Extract the (X, Y) coordinate from the center of the cell holding the provided text.  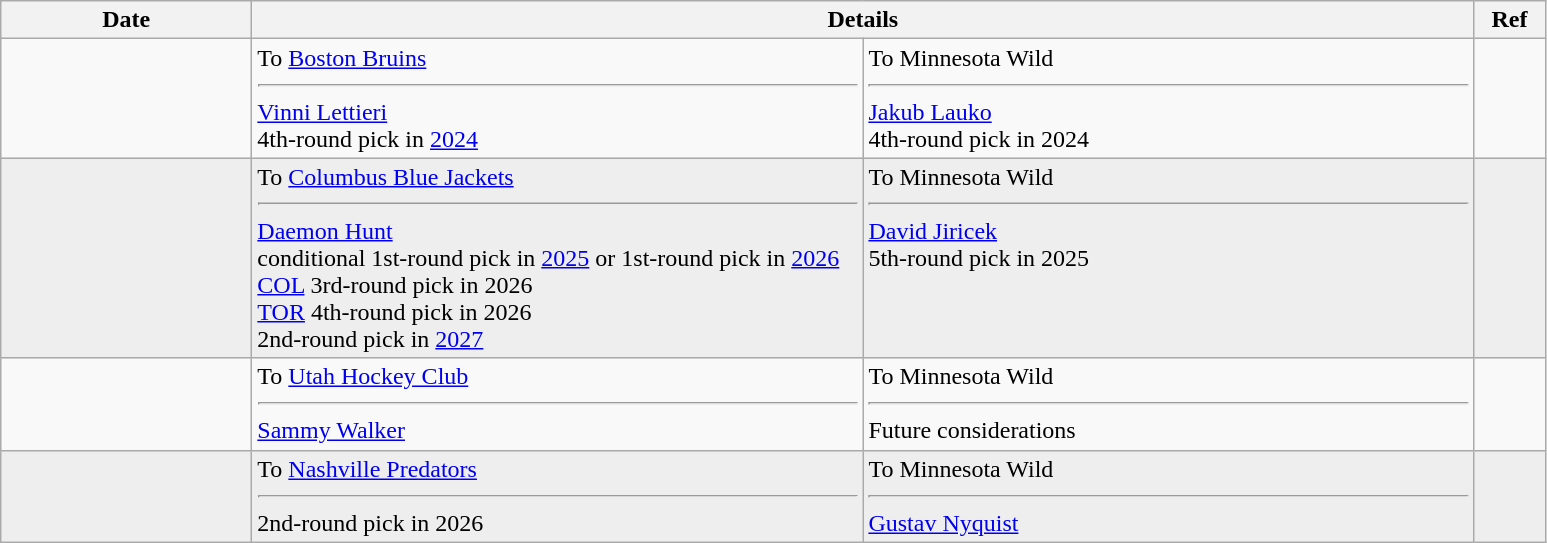
To Boston BruinsVinni Lettieri4th-round pick in 2024 (558, 98)
To Utah Hockey ClubSammy Walker (558, 404)
To Minnesota WildFuture considerations (1168, 404)
Details (863, 20)
To Nashville Predators2nd-round pick in 2026 (558, 496)
Ref (1510, 20)
Date (126, 20)
To Minnesota WildJakub Lauko4th-round pick in 2024 (1168, 98)
To Minnesota WildGustav Nyquist (1168, 496)
To Minnesota WildDavid Jiricek5th-round pick in 2025 (1168, 258)
